Scan for the cell matching the given text and deliver its (x, y) coordinate at center. 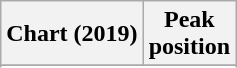
Peakposition (189, 34)
Chart (2019) (72, 34)
